For the text-containing cell, return its midpoint in [x, y] coordinate format. 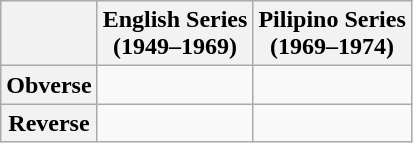
Pilipino Series (1969–1974) [332, 34]
Obverse [49, 85]
Reverse [49, 123]
English Series (1949–1969) [175, 34]
